Output the [X, Y] coordinate of the center of the cell containing the given text.  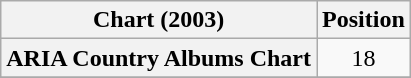
18 [364, 58]
Chart (2003) [159, 20]
ARIA Country Albums Chart [159, 58]
Position [364, 20]
